Find where the given text appears and provide that cell's center as [X, Y] coordinate. 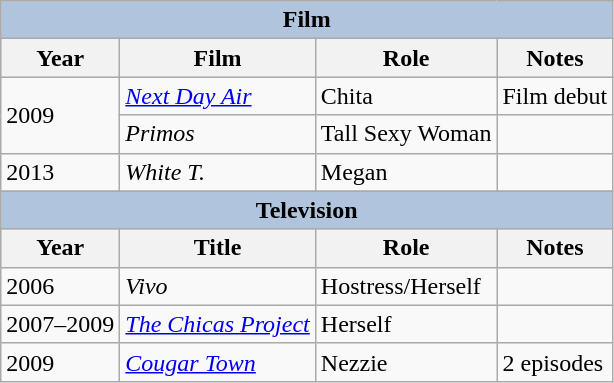
Nezzie [406, 362]
Chita [406, 96]
Television [307, 210]
Herself [406, 324]
Cougar Town [218, 362]
Hostress/Herself [406, 286]
The Chicas Project [218, 324]
Film debut [555, 96]
Vivo [218, 286]
Primos [218, 134]
Next Day Air [218, 96]
Tall Sexy Woman [406, 134]
Megan [406, 172]
2 episodes [555, 362]
White T. [218, 172]
2006 [60, 286]
2013 [60, 172]
2007–2009 [60, 324]
Title [218, 248]
